Determine the [X, Y] coordinate at the center of the cell enclosing the given text.  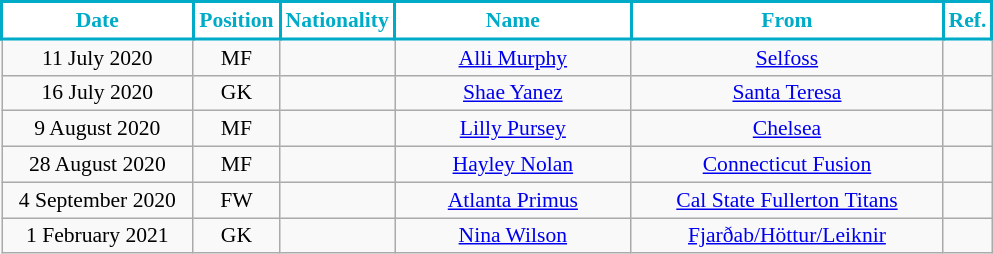
4 September 2020 [98, 200]
Shae Yanez [514, 93]
Lilly Pursey [514, 129]
FW [236, 200]
Date [98, 20]
Santa Teresa [787, 93]
Nina Wilson [514, 236]
Hayley Nolan [514, 165]
Atlanta Primus [514, 200]
11 July 2020 [98, 57]
Position [236, 20]
1 February 2021 [98, 236]
Fjarðab/Höttur/Leiknir [787, 236]
From [787, 20]
Ref. [968, 20]
Nationality [338, 20]
Selfoss [787, 57]
16 July 2020 [98, 93]
Cal State Fullerton Titans [787, 200]
Connecticut Fusion [787, 165]
Name [514, 20]
9 August 2020 [98, 129]
Alli Murphy [514, 57]
28 August 2020 [98, 165]
Chelsea [787, 129]
